Capture the cell that displays the provided text and extract its [x, y] central coordinate. 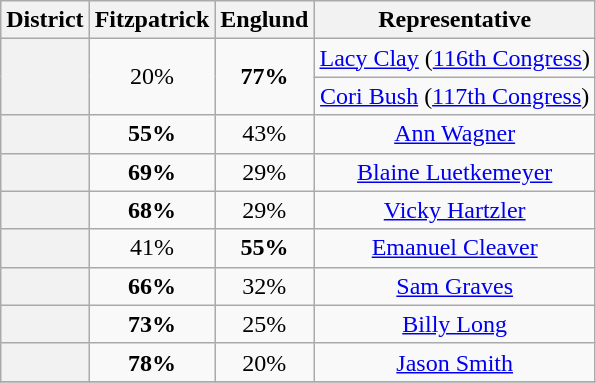
Sam Graves [454, 286]
Cori Bush (117th Congress) [454, 96]
Jason Smith [454, 362]
78% [152, 362]
77% [264, 77]
43% [264, 134]
Englund [264, 20]
69% [152, 172]
Lacy Clay (116th Congress) [454, 58]
Billy Long [454, 324]
Vicky Hartzler [454, 210]
Representative [454, 20]
Blaine Luetkemeyer [454, 172]
District [45, 20]
32% [264, 286]
25% [264, 324]
Ann Wagner [454, 134]
Fitzpatrick [152, 20]
66% [152, 286]
41% [152, 248]
Emanuel Cleaver [454, 248]
68% [152, 210]
73% [152, 324]
